From the cell containing the given text, extract its center point as (X, Y) coordinate. 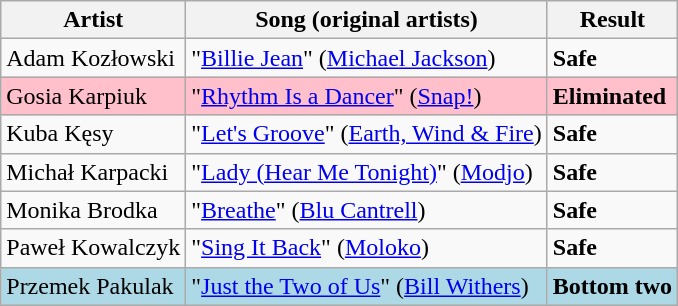
Monika Brodka (94, 210)
Kuba Kęsy (94, 134)
Michał Karpacki (94, 172)
"Let's Groove" (Earth, Wind & Fire) (367, 134)
"Lady (Hear Me Tonight)" (Modjo) (367, 172)
Paweł Kowalczyk (94, 248)
Eliminated (612, 96)
Song (original artists) (367, 20)
Bottom two (612, 286)
"Billie Jean" (Michael Jackson) (367, 58)
Result (612, 20)
Gosia Karpiuk (94, 96)
Adam Kozłowski (94, 58)
"Breathe" (Blu Cantrell) (367, 210)
Przemek Pakulak (94, 286)
"Rhythm Is a Dancer" (Snap!) (367, 96)
Artist (94, 20)
"Just the Two of Us" (Bill Withers) (367, 286)
"Sing It Back" (Moloko) (367, 248)
